Pinpoint the cell where the given text exists, returning its (X, Y) midpoint coordinate. 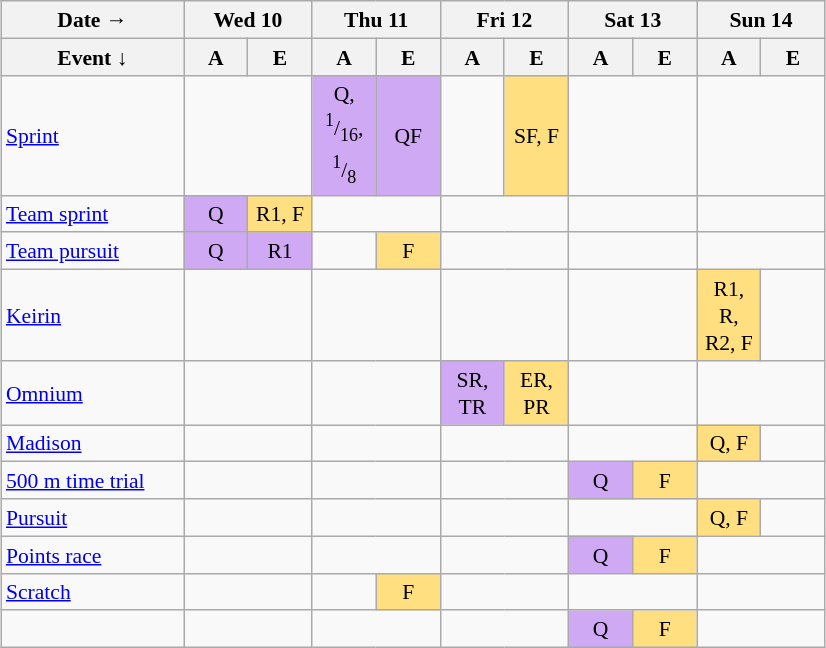
SR, TR (472, 393)
R1, R, R2, F (729, 314)
Date → (92, 20)
Scratch (92, 592)
500 m time trial (92, 480)
Sat 13 (633, 20)
Event ↓ (92, 56)
Keirin (92, 314)
R1, F (280, 214)
ER, PR (536, 393)
Fri 12 (504, 20)
Pursuit (92, 518)
Sun 14 (761, 20)
SF, F (536, 135)
Thu 11 (376, 20)
Omnium (92, 393)
Points race (92, 554)
R1 (280, 250)
Team pursuit (92, 250)
Team sprint (92, 214)
Wed 10 (248, 20)
Madison (92, 444)
QF (408, 135)
Sprint (92, 135)
Q, 1/16, 1/8 (344, 135)
